Determine the [X, Y] coordinate at the center of the cell enclosing the given text.  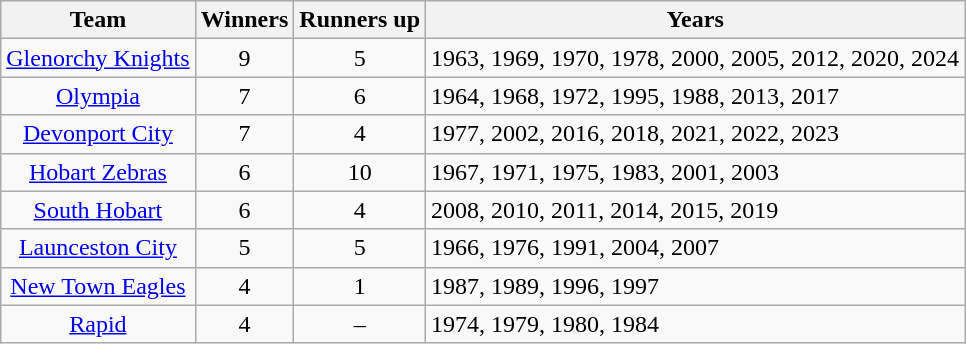
1963, 1969, 1970, 1978, 2000, 2005, 2012, 2020, 2024 [696, 58]
2008, 2010, 2011, 2014, 2015, 2019 [696, 210]
9 [244, 58]
10 [360, 172]
South Hobart [98, 210]
Rapid [98, 324]
New Town Eagles [98, 286]
1977, 2002, 2016, 2018, 2021, 2022, 2023 [696, 134]
Winners [244, 20]
Hobart Zebras [98, 172]
Runners up [360, 20]
Olympia [98, 96]
Years [696, 20]
Devonport City [98, 134]
1 [360, 286]
– [360, 324]
1987, 1989, 1996, 1997 [696, 286]
Launceston City [98, 248]
Glenorchy Knights [98, 58]
1974, 1979, 1980, 1984 [696, 324]
Team [98, 20]
1966, 1976, 1991, 2004, 2007 [696, 248]
1964, 1968, 1972, 1995, 1988, 2013, 2017 [696, 96]
1967, 1971, 1975, 1983, 2001, 2003 [696, 172]
